Return [X, Y] of the center of cell containing provided text 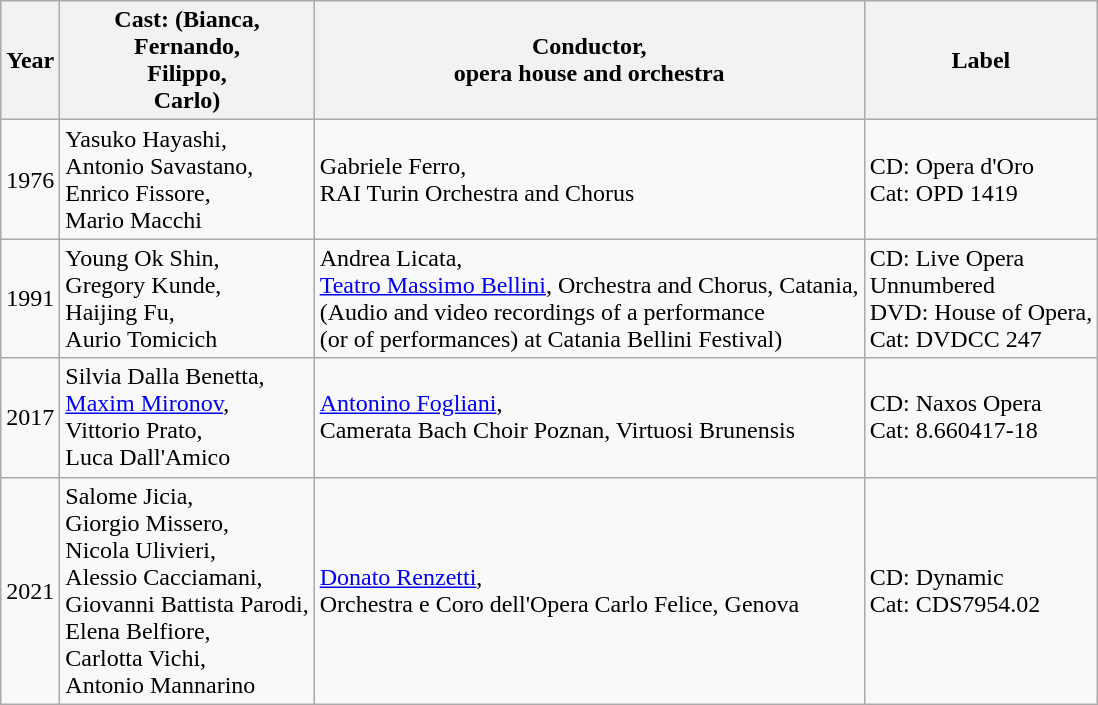
CD: Live OperaUnnumberedDVD: House of Opera,Cat: DVDCC 247 [981, 298]
Cast: (Bianca, Fernando,Filippo,Carlo) [187, 60]
Conductor,opera house and orchestra [589, 60]
Antonino Fogliani, Camerata Bach Choir Poznan, Virtuosi Brunensis [589, 418]
Label [981, 60]
2017 [30, 418]
Yasuko Hayashi,Antonio Savastano,Enrico Fissore,Mario Macchi [187, 180]
Year [30, 60]
CD: Naxos OperaCat: 8.660417-18 [981, 418]
CD: DynamicCat: CDS7954.02 [981, 590]
1991 [30, 298]
Salome Jicia,Giorgio Missero,Nicola Ulivieri,Alessio Cacciamani,Giovanni Battista Parodi,Elena Belfiore,Carlotta Vichi,Antonio Mannarino [187, 590]
2021 [30, 590]
Donato Renzetti,Orchestra e Coro dell'Opera Carlo Felice, Genova [589, 590]
Gabriele Ferro, RAI Turin Orchestra and Chorus [589, 180]
1976 [30, 180]
Silvia Dalla Benetta,Maxim Mironov,Vittorio Prato,Luca Dall'Amico [187, 418]
Young Ok Shin,Gregory Kunde,Haijing Fu,Aurio Tomicich [187, 298]
CD: Opera d'OroCat: OPD 1419 [981, 180]
